For the text-containing cell, return its midpoint in (x, y) coordinate format. 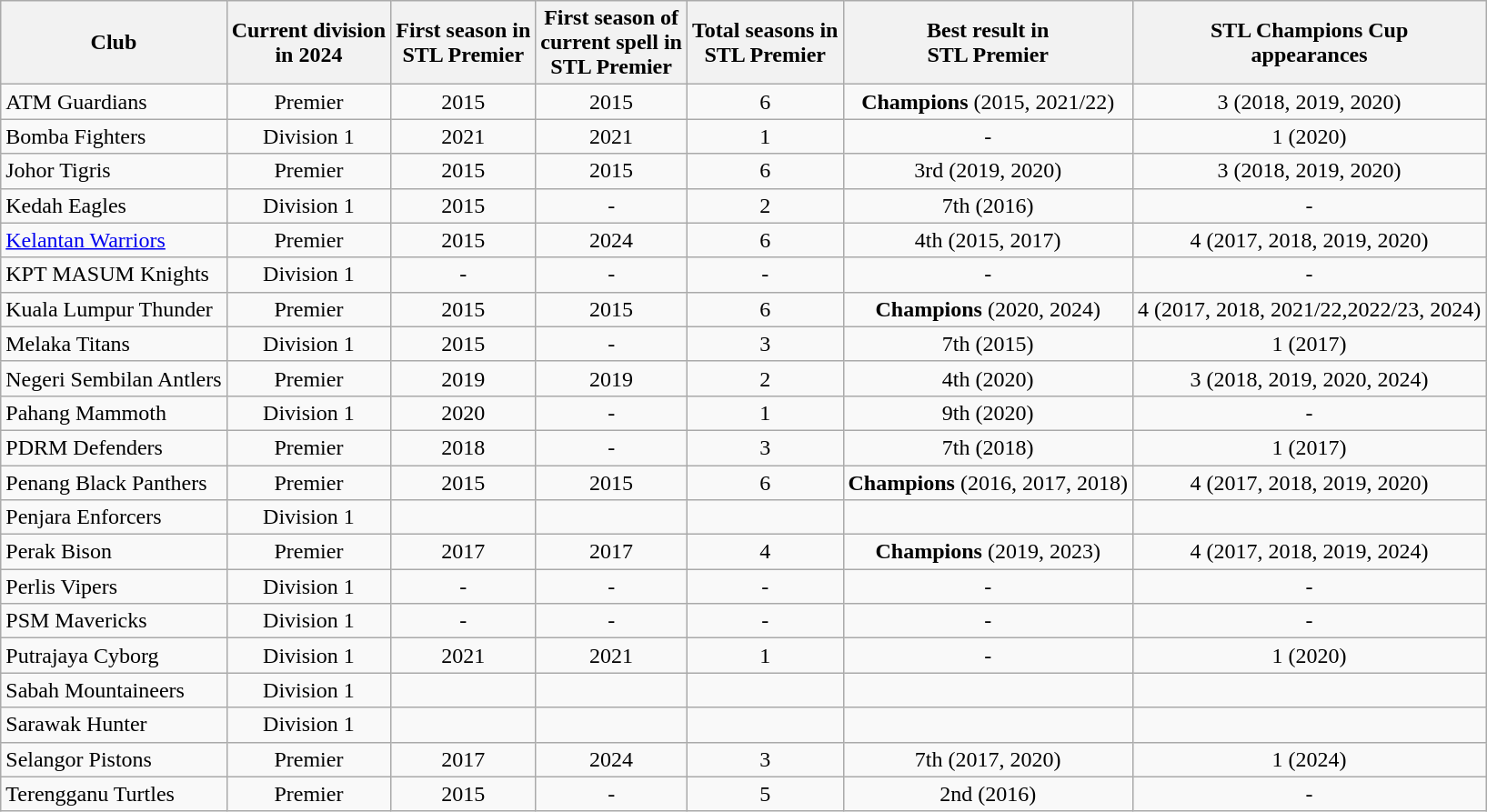
4 (2017, 2018, 2019, 2024) (1309, 552)
7th (2016) (988, 206)
7th (2015) (988, 344)
Johor Tigris (114, 171)
3rd (2019, 2020) (988, 171)
Melaka Titans (114, 344)
Perlis Vipers (114, 586)
4 (2017, 2018, 2021/22,2022/23, 2024) (1309, 309)
Champions (2015, 2021/22) (988, 102)
Penang Black Panthers (114, 483)
7th (2017, 2020) (988, 759)
4 (765, 552)
2nd (2016) (988, 794)
Club (114, 43)
Kuala Lumpur Thunder (114, 309)
Champions (2016, 2017, 2018) (988, 483)
Terengganu Turtles (114, 794)
1 (2024) (1309, 759)
Selangor Pistons (114, 759)
ATM Guardians (114, 102)
2018 (464, 447)
Pahang Mammoth (114, 413)
Sarawak Hunter (114, 725)
STL Champions Cupappearances (1309, 43)
Putrajaya Cyborg (114, 656)
Bomba Fighters (114, 136)
Perak Bison (114, 552)
9th (2020) (988, 413)
4th (2015, 2017) (988, 240)
First season ofcurrent spell inSTL Premier (611, 43)
Kedah Eagles (114, 206)
2020 (464, 413)
Negeri Sembilan Antlers (114, 378)
PSM Mavericks (114, 621)
Current divisionin 2024 (309, 43)
7th (2018) (988, 447)
5 (765, 794)
Penjara Enforcers (114, 517)
Best result inSTL Premier (988, 43)
Total seasons inSTL Premier (765, 43)
Kelantan Warriors (114, 240)
3 (2018, 2019, 2020, 2024) (1309, 378)
KPT MASUM Knights (114, 275)
Sabah Mountaineers (114, 690)
4th (2020) (988, 378)
PDRM Defenders (114, 447)
Champions (2020, 2024) (988, 309)
First season inSTL Premier (464, 43)
Champions (2019, 2023) (988, 552)
